Determine the [X, Y] coordinate at the center of the cell enclosing the given text.  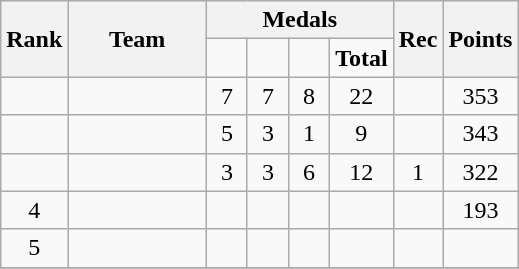
343 [480, 134]
12 [362, 172]
Rec [418, 39]
Team [138, 39]
193 [480, 210]
Medals [300, 20]
Rank [34, 39]
Total [362, 58]
322 [480, 172]
8 [310, 96]
Points [480, 39]
6 [310, 172]
9 [362, 134]
353 [480, 96]
4 [34, 210]
22 [362, 96]
